From the cell containing the given text, extract its center point as (x, y) coordinate. 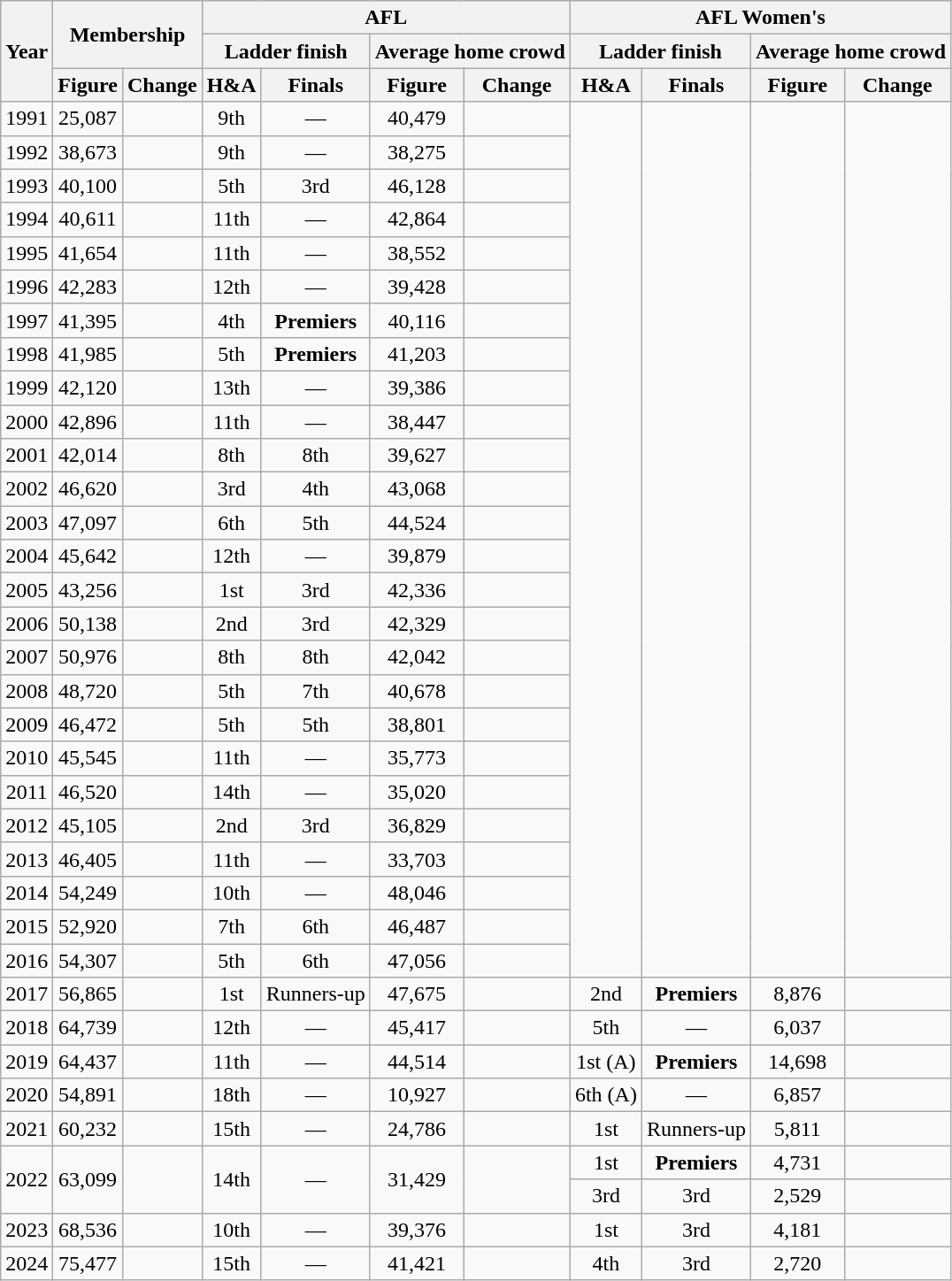
2003 (27, 523)
40,100 (88, 186)
33,703 (417, 859)
2013 (27, 859)
18th (232, 1095)
1996 (27, 287)
25,087 (88, 119)
Membership (127, 35)
35,773 (417, 758)
43,256 (88, 590)
42,120 (88, 387)
41,985 (88, 354)
2010 (27, 758)
45,642 (88, 556)
63,099 (88, 1179)
43,068 (417, 489)
39,879 (417, 556)
2007 (27, 657)
45,417 (417, 1028)
2015 (27, 926)
2018 (27, 1028)
1992 (27, 152)
42,014 (88, 456)
40,611 (88, 219)
64,739 (88, 1028)
14,698 (797, 1062)
6,037 (797, 1028)
2002 (27, 489)
2021 (27, 1129)
48,046 (417, 893)
4,181 (797, 1230)
41,203 (417, 354)
46,472 (88, 725)
38,673 (88, 152)
45,545 (88, 758)
60,232 (88, 1129)
40,678 (417, 691)
45,105 (88, 825)
AFL Women's (760, 18)
6,857 (797, 1095)
2024 (27, 1263)
75,477 (88, 1263)
AFL (386, 18)
47,675 (417, 994)
2016 (27, 960)
38,552 (417, 253)
1997 (27, 320)
2000 (27, 422)
1995 (27, 253)
1993 (27, 186)
54,249 (88, 893)
46,405 (88, 859)
2012 (27, 825)
42,864 (417, 219)
2004 (27, 556)
46,487 (417, 926)
39,376 (417, 1230)
46,128 (417, 186)
50,138 (88, 624)
4,731 (797, 1162)
39,627 (417, 456)
2020 (27, 1095)
64,437 (88, 1062)
24,786 (417, 1129)
38,275 (417, 152)
52,920 (88, 926)
46,620 (88, 489)
2,720 (797, 1263)
1991 (27, 119)
2011 (27, 792)
2,529 (797, 1196)
39,386 (417, 387)
2014 (27, 893)
48,720 (88, 691)
42,329 (417, 624)
68,536 (88, 1230)
40,116 (417, 320)
41,395 (88, 320)
2005 (27, 590)
6th (A) (605, 1095)
54,891 (88, 1095)
42,336 (417, 590)
41,421 (417, 1263)
1st (A) (605, 1062)
2023 (27, 1230)
35,020 (417, 792)
42,283 (88, 287)
40,479 (417, 119)
47,097 (88, 523)
38,801 (417, 725)
46,520 (88, 792)
44,524 (417, 523)
2006 (27, 624)
36,829 (417, 825)
2019 (27, 1062)
Year (27, 51)
2008 (27, 691)
54,307 (88, 960)
2017 (27, 994)
13th (232, 387)
10,927 (417, 1095)
1999 (27, 387)
5,811 (797, 1129)
47,056 (417, 960)
50,976 (88, 657)
56,865 (88, 994)
42,042 (417, 657)
38,447 (417, 422)
39,428 (417, 287)
8,876 (797, 994)
2022 (27, 1179)
44,514 (417, 1062)
42,896 (88, 422)
1998 (27, 354)
31,429 (417, 1179)
41,654 (88, 253)
2001 (27, 456)
2009 (27, 725)
1994 (27, 219)
